Locate the cell with the specified text and output its (x, y) center coordinate. 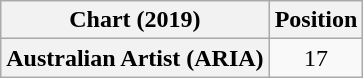
17 (316, 58)
Position (316, 20)
Chart (2019) (135, 20)
Australian Artist (ARIA) (135, 58)
